Provide the (x, y) coordinate of the cell's center where the given text is located.  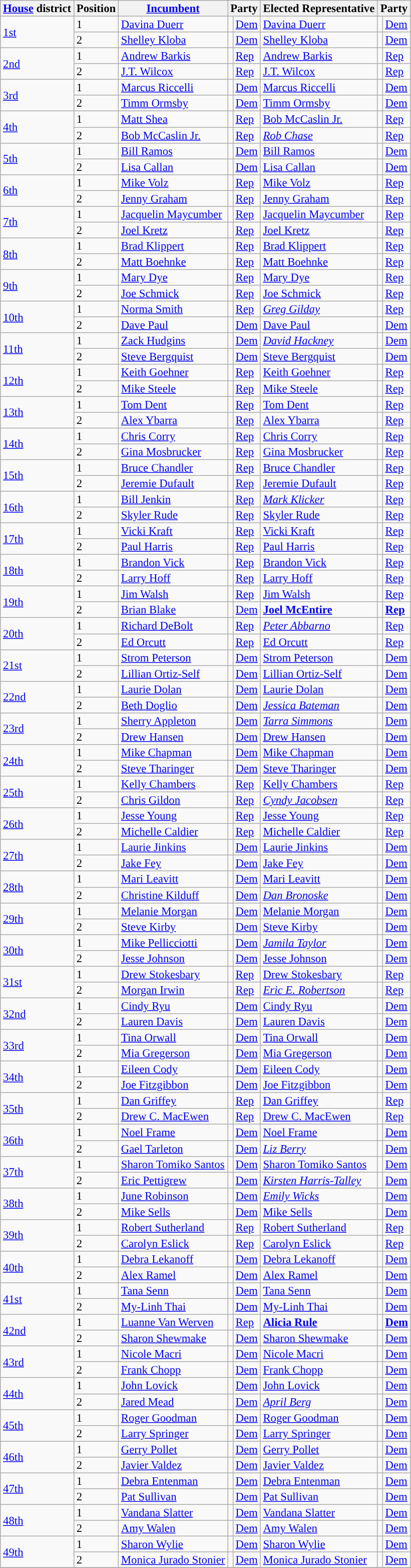
Matt Shea (173, 119)
Beth Doglio (173, 705)
25th (37, 792)
Gael Tarleton (173, 1149)
35th (37, 1108)
Brian Blake (173, 610)
Luanne Van Werven (173, 1322)
House district (37, 9)
April Berg (319, 1402)
39th (37, 1236)
48th (37, 1520)
27th (37, 855)
Zack Hudgins (173, 341)
Kirsten Harris-Talley (319, 1180)
46th (37, 1457)
Mike Pellicciotti (173, 943)
21st (37, 665)
Jamila Taylor (319, 943)
16th (37, 507)
1st (37, 32)
13th (37, 412)
44th (37, 1394)
Alicia Rule (319, 1322)
36th (37, 1141)
5th (37, 158)
12th (37, 381)
40th (37, 1267)
23rd (37, 729)
38th (37, 1204)
Tarra Simmons (319, 721)
43rd (37, 1362)
Joel McEntire (319, 610)
Eric E. Robertson (319, 990)
Peter Abbarno (319, 626)
2nd (37, 64)
24th (37, 761)
31st (37, 982)
45th (37, 1425)
David Hackney (319, 341)
Cyndy Jacobsen (319, 800)
Sherry Appleton (173, 721)
33rd (37, 1045)
37th (37, 1172)
Dan Bronoske (319, 895)
14th (37, 444)
34th (37, 1077)
32nd (37, 1013)
Chris Gildon (173, 800)
Norma Smith (173, 309)
Emily Wicks (319, 1196)
41st (37, 1299)
Greg Gilday (319, 309)
49th (37, 1552)
15th (37, 475)
June Robinson (173, 1196)
Mark Klicker (319, 499)
Eric Pettigrew (173, 1180)
20th (37, 633)
Liz Berry (319, 1149)
3rd (37, 95)
Elected Representative (319, 9)
8th (37, 254)
11th (37, 349)
17th (37, 539)
Rob Chase (319, 135)
42nd (37, 1330)
Incumbent (173, 9)
6th (37, 190)
47th (37, 1488)
Morgan Irwin (173, 990)
Christine Kilduff (173, 895)
Richard DeBolt (173, 626)
26th (37, 824)
30th (37, 950)
22nd (37, 697)
18th (37, 570)
29th (37, 919)
7th (37, 222)
Jessica Bateman (319, 705)
Bill Jenkin (173, 499)
9th (37, 286)
Position (96, 9)
Jared Mead (173, 1402)
19th (37, 602)
10th (37, 317)
4th (37, 127)
28th (37, 887)
